Pinpoint the cell where the given text exists, returning its (x, y) midpoint coordinate. 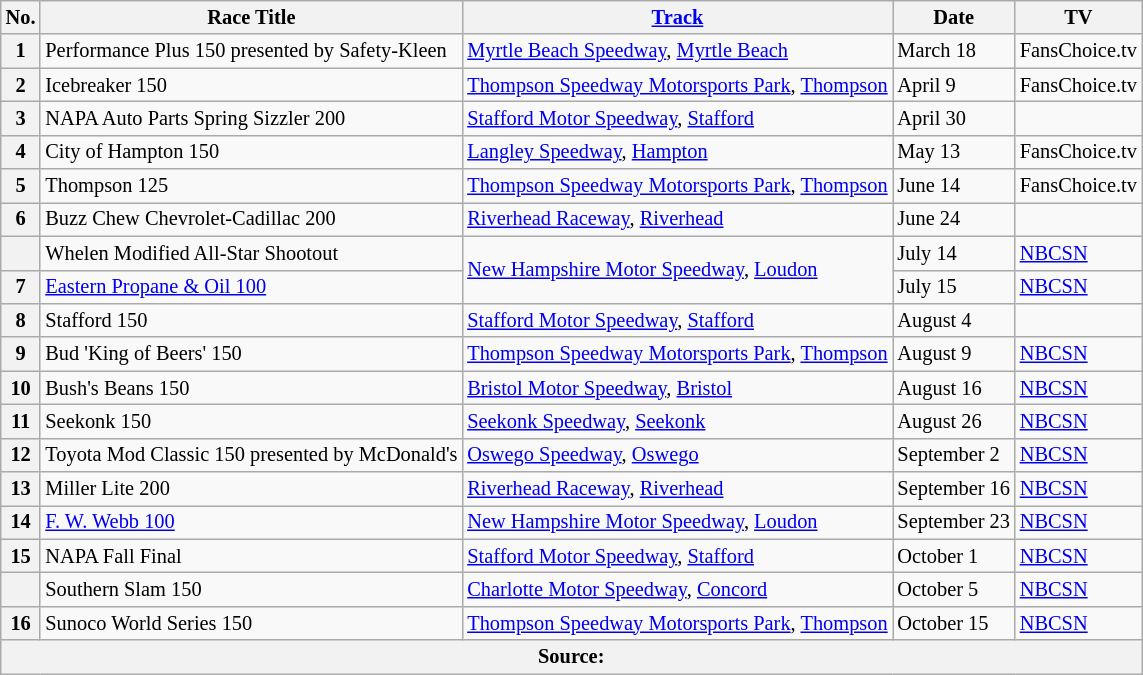
Toyota Mod Classic 150 presented by McDonald's (251, 455)
12 (21, 455)
September 16 (953, 489)
June 24 (953, 219)
Date (953, 17)
2 (21, 85)
Oswego Speedway, Oswego (677, 455)
Charlotte Motor Speedway, Concord (677, 589)
April 9 (953, 85)
11 (21, 421)
14 (21, 522)
August 9 (953, 354)
Langley Speedway, Hampton (677, 152)
Bud 'King of Beers' 150 (251, 354)
Thompson 125 (251, 186)
10 (21, 388)
5 (21, 186)
9 (21, 354)
Icebreaker 150 (251, 85)
TV (1078, 17)
September 2 (953, 455)
Seekonk 150 (251, 421)
Miller Lite 200 (251, 489)
3 (21, 118)
October 5 (953, 589)
16 (21, 623)
Whelen Modified All-Star Shootout (251, 253)
NAPA Auto Parts Spring Sizzler 200 (251, 118)
March 18 (953, 51)
Sunoco World Series 150 (251, 623)
Eastern Propane & Oil 100 (251, 287)
7 (21, 287)
July 15 (953, 287)
8 (21, 320)
Performance Plus 150 presented by Safety-Kleen (251, 51)
May 13 (953, 152)
City of Hampton 150 (251, 152)
Stafford 150 (251, 320)
Source: (572, 657)
Bristol Motor Speedway, Bristol (677, 388)
Seekonk Speedway, Seekonk (677, 421)
October 15 (953, 623)
August 26 (953, 421)
August 16 (953, 388)
No. (21, 17)
April 30 (953, 118)
Race Title (251, 17)
October 1 (953, 556)
6 (21, 219)
Myrtle Beach Speedway, Myrtle Beach (677, 51)
4 (21, 152)
1 (21, 51)
F. W. Webb 100 (251, 522)
15 (21, 556)
Buzz Chew Chevrolet-Cadillac 200 (251, 219)
September 23 (953, 522)
August 4 (953, 320)
Track (677, 17)
13 (21, 489)
NAPA Fall Final (251, 556)
Southern Slam 150 (251, 589)
Bush's Beans 150 (251, 388)
July 14 (953, 253)
June 14 (953, 186)
